Provide the [x, y] coordinate of the cell's center where the given text is located.  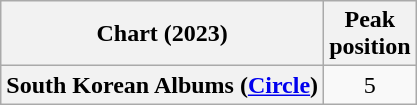
Chart (2023) [162, 34]
Peakposition [370, 34]
South Korean Albums (Circle) [162, 85]
5 [370, 85]
